Determine the [x, y] coordinate at the center of the cell enclosing the given text.  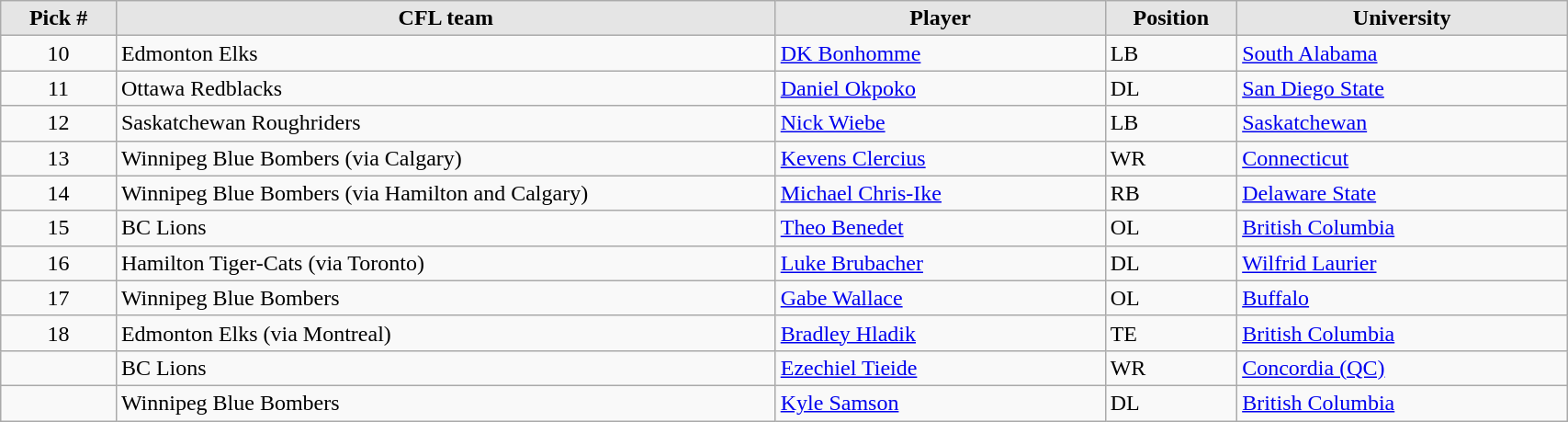
Ottawa Redblacks [446, 88]
12 [59, 123]
Michael Chris-Ike [941, 193]
Wilfrid Laurier [1402, 263]
DK Bonhomme [941, 53]
Luke Brubacher [941, 263]
Nick Wiebe [941, 123]
South Alabama [1402, 53]
Delaware State [1402, 193]
RB [1171, 193]
TE [1171, 333]
Player [941, 18]
Gabe Wallace [941, 298]
Pick # [59, 18]
CFL team [446, 18]
Bradley Hladik [941, 333]
Ezechiel Tieide [941, 368]
15 [59, 228]
San Diego State [1402, 88]
14 [59, 193]
Hamilton Tiger-Cats (via Toronto) [446, 263]
Edmonton Elks [446, 53]
Saskatchewan Roughriders [446, 123]
Buffalo [1402, 298]
16 [59, 263]
Kyle Samson [941, 403]
18 [59, 333]
13 [59, 158]
University [1402, 18]
Position [1171, 18]
Concordia (QC) [1402, 368]
Theo Benedet [941, 228]
17 [59, 298]
10 [59, 53]
Edmonton Elks (via Montreal) [446, 333]
Daniel Okpoko [941, 88]
Winnipeg Blue Bombers (via Hamilton and Calgary) [446, 193]
Winnipeg Blue Bombers (via Calgary) [446, 158]
11 [59, 88]
Saskatchewan [1402, 123]
Connecticut [1402, 158]
Kevens Clercius [941, 158]
